Output the [X, Y] coordinate of the center of the cell containing the given text.  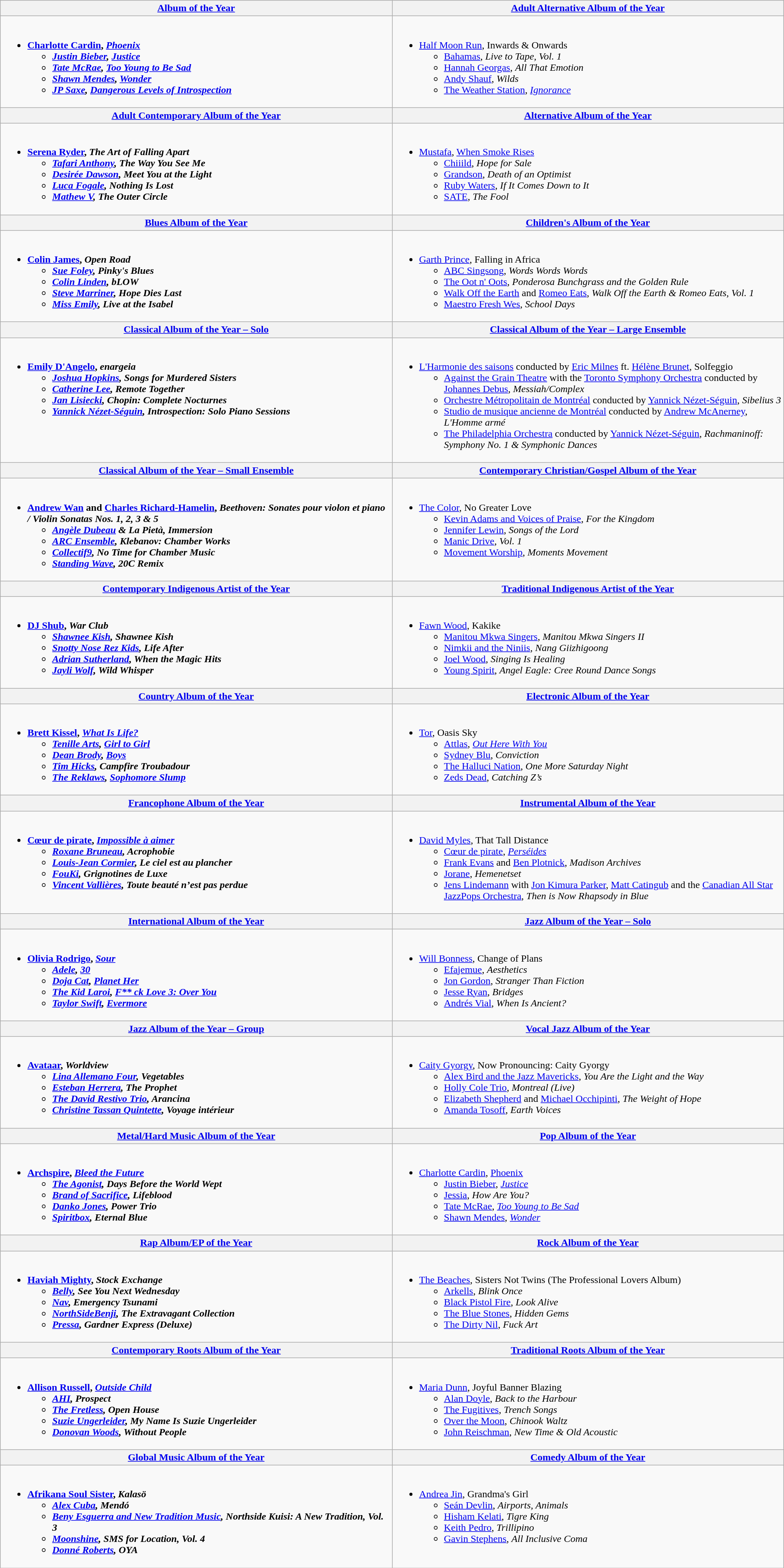
Jazz Album of the Year – Solo [588, 922]
Blues Album of the Year [196, 223]
Rap Album/EP of the Year [196, 1243]
Metal/Hard Music Album of the Year [196, 1136]
Jazz Album of the Year – Group [196, 1029]
Francophone Album of the Year [196, 803]
Contemporary Roots Album of the Year [196, 1350]
Will Bonness, Change of PlansEfajemue, AestheticsJon Gordon, Stranger Than FictionJesse Ryan, BridgesAndrés Vial, When Is Ancient? [588, 975]
Colin James, Open RoadSue Foley, Pinky's BluesColin Linden, bLOWSteve Marriner, Hope Dies LastMiss Emily, Live at the Isabel [196, 276]
Archspire, Bleed the FutureThe Agonist, Days Before the World WeptBrand of Sacrifice, LifebloodDanko Jones, Power TrioSpiritbox, Eternal Blue [196, 1190]
DJ Shub, War ClubShawnee Kish, Shawnee KishSnotty Nose Rez Kids, Life AfterAdrian Sutherland, When the Magic HitsJayli Wolf, Wild Whisper [196, 642]
Charlotte Cardin, PhoenixJustin Bieber, JusticeJessia, How Are You?Tate McRae, Too Young to Be SadShawn Mendes, Wonder [588, 1190]
International Album of the Year [196, 922]
Adult Contemporary Album of the Year [196, 115]
Electronic Album of the Year [588, 696]
Adult Alternative Album of the Year [588, 8]
Alternative Album of the Year [588, 115]
Andrea Jin, Grandma's GirlSeán Devlin, Airports, AnimalsHisham Kelati, Tigre KingKeith Pedro, TrillipinoGavin Stephens, All Inclusive Coma [588, 1516]
Instrumental Album of the Year [588, 803]
Charlotte Cardin, PhoenixJustin Bieber, JusticeTate McRae, Too Young to Be SadShawn Mendes, WonderJP Saxe, Dangerous Levels of Introspection [196, 62]
Vocal Jazz Album of the Year [588, 1029]
Children's Album of the Year [588, 223]
Half Moon Run, Inwards & OnwardsBahamas, Live to Tape, Vol. 1Hannah Georgas, All That EmotionAndy Shauf, WildsThe Weather Station, Ignorance [588, 62]
Allison Russell, Outside ChildAHI, ProspectThe Fretless, Open HouseSuzie Ungerleider, My Name Is Suzie UngerleiderDonovan Woods, Without People [196, 1404]
Classical Album of the Year – Small Ensemble [196, 470]
Global Music Album of the Year [196, 1457]
Olivia Rodrigo, SourAdele, 30Doja Cat, Planet HerThe Kid Laroi, F** ck Love 3: Over YouTaylor Swift, Evermore [196, 975]
Classical Album of the Year – Solo [196, 330]
Classical Album of the Year – Large Ensemble [588, 330]
Tor, Oasis SkyAttlas, Out Here With YouSydney Blu, ConvictionThe Halluci Nation, One More Saturday NightZeds Dead, Catching Z’s [588, 749]
Album of the Year [196, 8]
Traditional Roots Album of the Year [588, 1350]
Contemporary Christian/Gospel Album of the Year [588, 470]
Country Album of the Year [196, 696]
Mustafa, When Smoke RisesChiiild, Hope for SaleGrandson, Death of an OptimistRuby Waters, If It Comes Down to ItSATE, The Fool [588, 169]
Traditional Indigenous Artist of the Year [588, 589]
Pop Album of the Year [588, 1136]
Comedy Album of the Year [588, 1457]
Brett Kissel, What Is Life?Tenille Arts, Girl to GirlDean Brody, BoysTim Hicks, Campfire TroubadourThe Reklaws, Sophomore Slump [196, 749]
Contemporary Indigenous Artist of the Year [196, 589]
Rock Album of the Year [588, 1243]
